Return the (x, y) coordinate for the center point of the cell that contains the specified text.  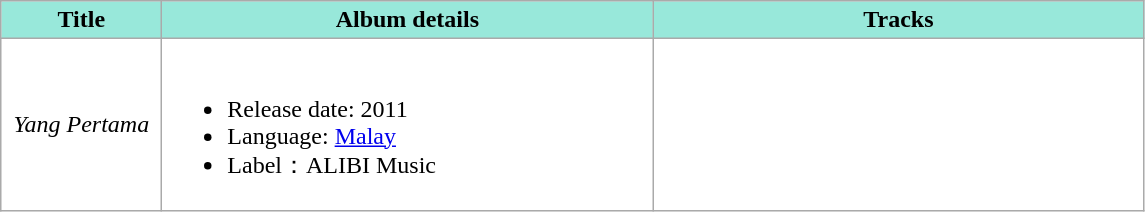
Album details (408, 20)
Title (82, 20)
Yang Pertama (82, 125)
Tracks (898, 20)
Release date: 2011Language: MalayLabel：ALIBI Music (408, 125)
